Search for the cell housing the specified text and yield its [X, Y] center coordinate. 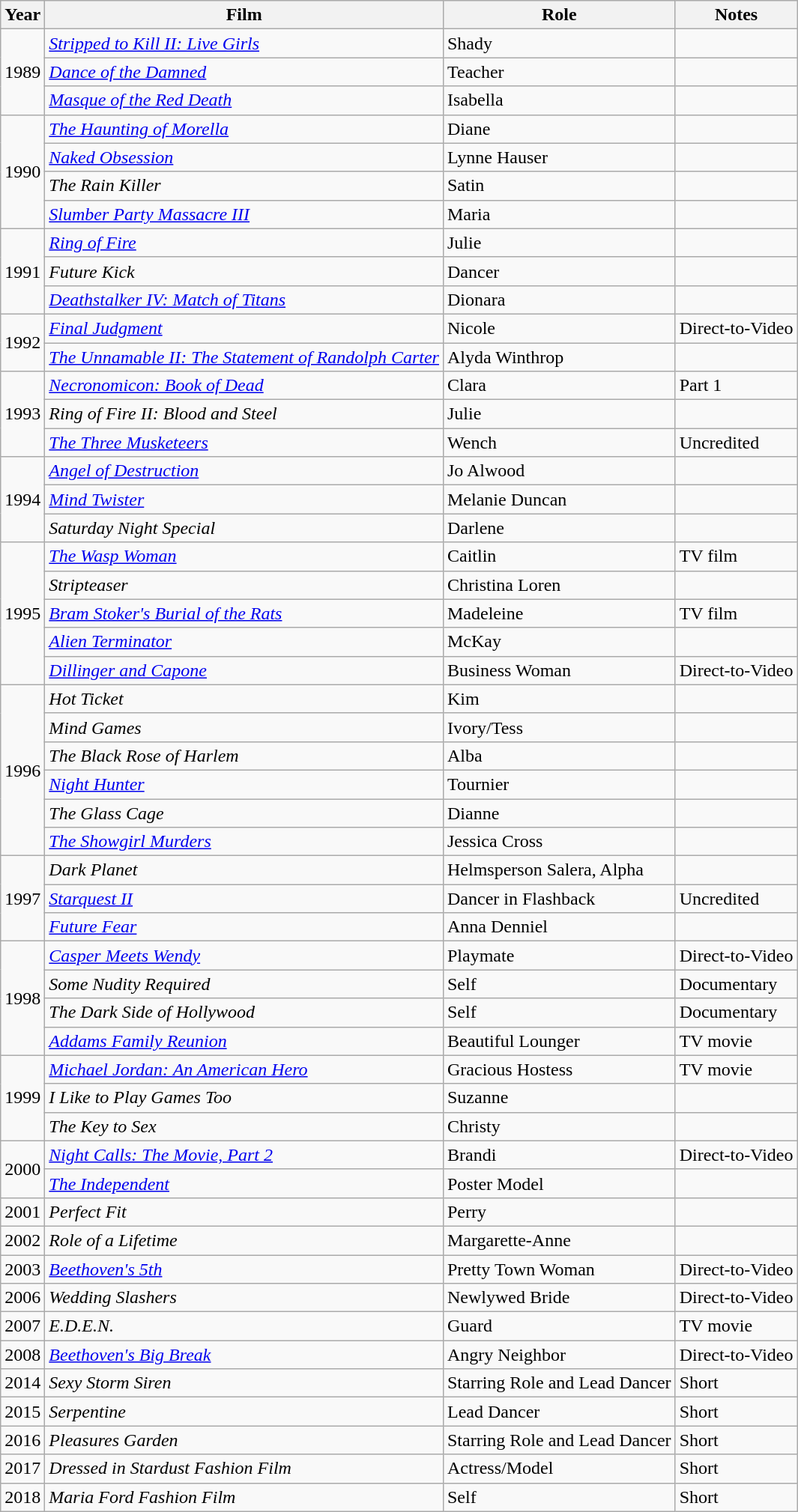
2014 [22, 1383]
2006 [22, 1298]
2000 [22, 1169]
Sexy Storm Siren [244, 1383]
Maria [559, 214]
Dianne [559, 813]
1997 [22, 899]
The Black Rose of Harlem [244, 756]
Christina Loren [559, 585]
Future Kick [244, 271]
Role [559, 15]
Deathstalker IV: Match of Titans [244, 300]
Satin [559, 186]
Beethoven's Big Break [244, 1355]
Shady [559, 43]
2016 [22, 1440]
The Haunting of Morella [244, 129]
1992 [22, 342]
Caitlin [559, 556]
Part 1 [736, 386]
Alyda Winthrop [559, 357]
Brandi [559, 1155]
Maria Ford Fashion Film [244, 1497]
Dark Planet [244, 870]
Year [22, 15]
The Glass Cage [244, 813]
Hot Ticket [244, 699]
1999 [22, 1098]
I Like to Play Games Too [244, 1098]
Slumber Party Massacre III [244, 214]
Helmsperson Salera, Alpha [559, 870]
Night Hunter [244, 784]
Pretty Town Woman [559, 1269]
Melanie Duncan [559, 500]
Mind Twister [244, 500]
1996 [22, 770]
Ring of Fire II: Blood and Steel [244, 414]
2015 [22, 1412]
Kim [559, 699]
The Key to Sex [244, 1126]
Guard [559, 1326]
Lynne Hauser [559, 157]
1989 [22, 72]
Final Judgment [244, 328]
Some Nudity Required [244, 984]
Night Calls: The Movie, Part 2 [244, 1155]
1990 [22, 171]
Dancer in Flashback [559, 899]
Starquest II [244, 899]
Dillinger and Capone [244, 670]
1991 [22, 271]
1993 [22, 414]
2008 [22, 1355]
2001 [22, 1212]
The Wasp Woman [244, 556]
The Rain Killer [244, 186]
Dancer [559, 271]
Addams Family Reunion [244, 1041]
Poster Model [559, 1183]
Perry [559, 1212]
Perfect Fit [244, 1212]
E.D.E.N. [244, 1326]
Lead Dancer [559, 1412]
Film [244, 15]
Casper Meets Wendy [244, 956]
Pleasures Garden [244, 1440]
Newlywed Bride [559, 1298]
The Showgirl Murders [244, 842]
Jessica Cross [559, 842]
Madeleine [559, 613]
The Three Musketeers [244, 443]
Role of a Lifetime [244, 1240]
Business Woman [559, 670]
2003 [22, 1269]
Dionara [559, 300]
Alien Terminator [244, 642]
Actress/Model [559, 1469]
Necronomicon: Book of Dead [244, 386]
Tournier [559, 784]
Wench [559, 443]
Stripteaser [244, 585]
Suzanne [559, 1098]
2018 [22, 1497]
Margarette-Anne [559, 1240]
Ivory/Tess [559, 727]
Darlene [559, 528]
Dance of the Damned [244, 72]
Beethoven's 5th [244, 1269]
Michael Jordan: An American Hero [244, 1069]
Future Fear [244, 927]
The Dark Side of Hollywood [244, 1012]
2017 [22, 1469]
Bram Stoker's Burial of the Rats [244, 613]
Nicole [559, 328]
2002 [22, 1240]
2007 [22, 1326]
1994 [22, 500]
Angel of Destruction [244, 471]
Beautiful Lounger [559, 1041]
Anna Denniel [559, 927]
Stripped to Kill II: Live Girls [244, 43]
McKay [559, 642]
Alba [559, 756]
Teacher [559, 72]
Angry Neighbor [559, 1355]
Mind Games [244, 727]
Christy [559, 1126]
Clara [559, 386]
Notes [736, 15]
1995 [22, 613]
Playmate [559, 956]
Isabella [559, 100]
Serpentine [244, 1412]
Gracious Hostess [559, 1069]
Diane [559, 129]
Jo Alwood [559, 471]
Ring of Fire [244, 243]
The Unnamable II: The Statement of Randolph Carter [244, 357]
Naked Obsession [244, 157]
Saturday Night Special [244, 528]
1998 [22, 998]
The Independent [244, 1183]
Dressed in Stardust Fashion Film [244, 1469]
Masque of the Red Death [244, 100]
Wedding Slashers [244, 1298]
